Provide the (x, y) coordinate of the cell's center where the given text is located.  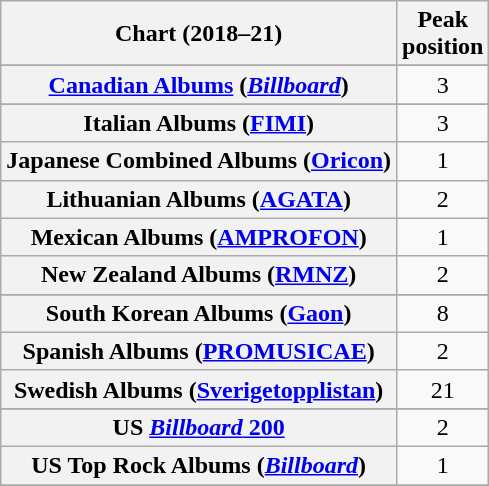
New Zealand Albums (RMNZ) (199, 275)
Swedish Albums (Sverigetopplistan) (199, 389)
Mexican Albums (AMPROFON) (199, 237)
Italian Albums (FIMI) (199, 123)
Spanish Albums (PROMUSICAE) (199, 351)
US Billboard 200 (199, 427)
US Top Rock Albums (Billboard) (199, 465)
Chart (2018–21) (199, 34)
Lithuanian Albums (AGATA) (199, 199)
21 (443, 389)
South Korean Albums (Gaon) (199, 313)
Canadian Albums (Billboard) (199, 85)
Japanese Combined Albums (Oricon) (199, 161)
8 (443, 313)
Peak position (443, 34)
